Provide the (x, y) coordinate of the cell's center where the given text is located.  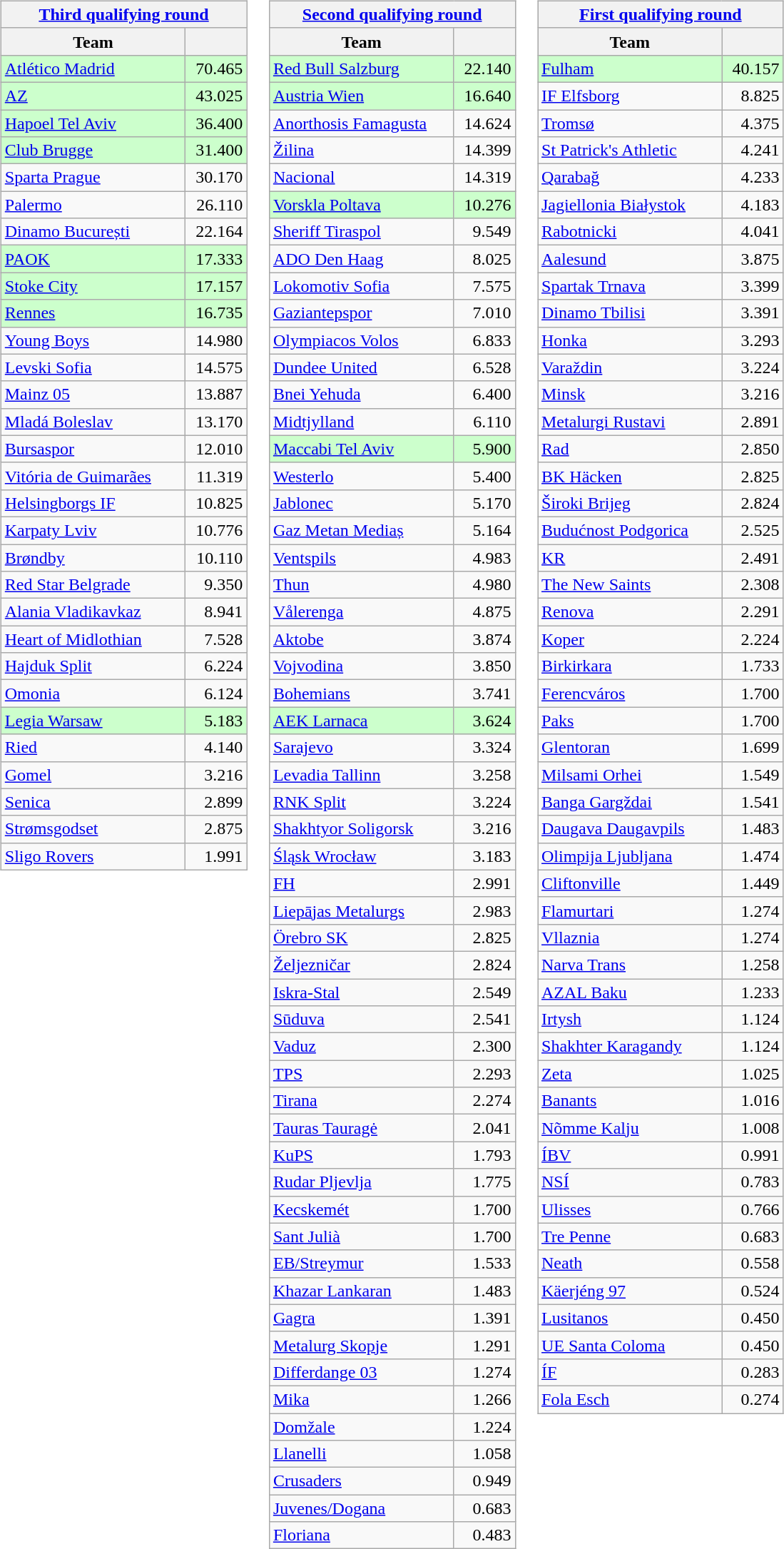
Crusaders (361, 1481)
14.399 (484, 151)
4.980 (484, 585)
PAOK (93, 259)
FH (361, 883)
Nõmme Kalju (631, 1128)
16.640 (484, 96)
EB/Streymur (361, 1264)
Glentoran (631, 748)
Liepājas Metalurgs (361, 910)
Milsami Orhei (631, 775)
14.980 (216, 340)
Neath (631, 1264)
Bursaspor (93, 449)
1.549 (753, 775)
Second qualifying round (392, 14)
Metalurg Skopje (361, 1345)
3.391 (753, 313)
Metalurgi Rustavi (631, 422)
8.825 (753, 96)
Tauras Tauragė (361, 1128)
Nacional (361, 178)
17.157 (216, 286)
Ferencváros (631, 694)
0.524 (753, 1291)
Dinamo București (93, 232)
Käerjéng 97 (631, 1291)
Omonia (93, 694)
Club Brugge (93, 151)
Shakhtyor Soligorsk (361, 829)
Tirana (361, 1101)
6.528 (484, 367)
4.140 (216, 748)
0.949 (484, 1481)
3.850 (484, 666)
4.041 (753, 232)
7.528 (216, 639)
1.533 (484, 1264)
Bohemians (361, 694)
Mainz 05 (93, 395)
Hajduk Split (93, 666)
5.183 (216, 721)
Rabotnicki (631, 232)
Midtjylland (361, 422)
Rennes (93, 313)
36.400 (216, 123)
Narva Trans (631, 965)
8.941 (216, 612)
Levski Sofia (93, 367)
Sant Julià (361, 1236)
Maccabi Tel Aviv (361, 449)
Qarabağ (631, 178)
70.465 (216, 68)
AEK Larnaca (361, 721)
0.283 (753, 1372)
0.991 (753, 1155)
0.766 (753, 1209)
0.558 (753, 1264)
St Patrick's Athletic (631, 151)
1.233 (753, 992)
1.991 (216, 856)
Varaždin (631, 367)
0.483 (484, 1535)
1.258 (753, 965)
Sparta Prague (93, 178)
Thun (361, 585)
6.110 (484, 422)
1.291 (484, 1345)
Gomel (93, 775)
2.293 (484, 1074)
Lusitanos (631, 1318)
22.164 (216, 232)
2.041 (484, 1128)
Renova (631, 612)
Strømsgodset (93, 829)
16.735 (216, 313)
Fulham (631, 68)
Honka (631, 340)
Bnei Yehuda (361, 395)
Olimpija Ljubljana (631, 856)
Khazar Lankaran (361, 1291)
Third qualifying round (124, 14)
2.850 (753, 449)
Jagiellonia Białystok (631, 205)
Juvenes/Dogana (361, 1508)
1.224 (484, 1426)
Brøndby (93, 557)
6.400 (484, 395)
Senica (93, 802)
6.124 (216, 694)
Vorskla Poltava (361, 205)
9.549 (484, 232)
RNK Split (361, 802)
Red Bull Salzburg (361, 68)
17.333 (216, 259)
Heart of Midlothian (93, 639)
Alania Vladikavkaz (93, 612)
10.825 (216, 503)
ADO Den Haag (361, 259)
Gagra (361, 1318)
Banga Gargždai (631, 802)
BK Häcken (631, 476)
3.183 (484, 856)
Floriana (361, 1535)
1.016 (753, 1101)
3.874 (484, 639)
8.025 (484, 259)
UE Santa Coloma (631, 1345)
14.575 (216, 367)
Dinamo Tbilisi (631, 313)
10.776 (216, 530)
Žilina (361, 151)
6.224 (216, 666)
Cliftonville (631, 883)
3.624 (484, 721)
4.233 (753, 178)
Tre Penne (631, 1236)
1.733 (753, 666)
1.391 (484, 1318)
Hapoel Tel Aviv (93, 123)
Mladá Boleslav (93, 422)
14.624 (484, 123)
Aktobe (361, 639)
4.375 (753, 123)
0.783 (753, 1182)
2.541 (484, 1020)
Sarajevo (361, 748)
Ventspils (361, 557)
Iskra-Stal (361, 992)
12.010 (216, 449)
2.991 (484, 883)
NSÍ (631, 1182)
Budućnost Podgorica (631, 530)
Široki Brijeg (631, 503)
2.899 (216, 802)
2.291 (753, 612)
Austria Wien (361, 96)
Lokomotiv Sofia (361, 286)
31.400 (216, 151)
Banants (631, 1101)
1.474 (753, 856)
Jablonec (361, 503)
30.170 (216, 178)
5.900 (484, 449)
2.891 (753, 422)
Rudar Pljevlja (361, 1182)
Differdange 03 (361, 1372)
1.449 (753, 883)
3.399 (753, 286)
3.324 (484, 748)
10.276 (484, 205)
Flamurtari (631, 910)
ÍF (631, 1372)
Śląsk Wrocław (361, 856)
Daugava Daugavpils (631, 829)
4.241 (753, 151)
Vitória de Guimarães (93, 476)
Sūduva (361, 1020)
1.266 (484, 1399)
5.400 (484, 476)
1.541 (753, 802)
Karpaty Lviv (93, 530)
3.875 (753, 259)
9.350 (216, 585)
5.164 (484, 530)
6.833 (484, 340)
Sheriff Tiraspol (361, 232)
2.300 (484, 1047)
Dundee United (361, 367)
TPS (361, 1074)
Vaduz (361, 1047)
KR (631, 557)
Mika (361, 1399)
Gaz Metan Mediaș (361, 530)
Birkirkara (631, 666)
Ulisses (631, 1209)
3.741 (484, 694)
Sligo Rovers (93, 856)
Young Boys (93, 340)
Levadia Tallinn (361, 775)
Paks (631, 721)
Red Star Belgrade (93, 585)
IF Elfsborg (631, 96)
Örebro SK (361, 938)
13.170 (216, 422)
Anorthosis Famagusta (361, 123)
Spartak Trnava (631, 286)
3.293 (753, 340)
13.887 (216, 395)
2.875 (216, 829)
5.170 (484, 503)
Atlético Madrid (93, 68)
2.308 (753, 585)
1.699 (753, 748)
Rad (631, 449)
KuPS (361, 1155)
Tromsø (631, 123)
1.775 (484, 1182)
4.983 (484, 557)
Vojvodina (361, 666)
Minsk (631, 395)
2.491 (753, 557)
4.183 (753, 205)
2.274 (484, 1101)
4.875 (484, 612)
11.319 (216, 476)
Shakhter Karagandy (631, 1047)
3.258 (484, 775)
14.319 (484, 178)
Palermo (93, 205)
Gaziantepspor (361, 313)
The New Saints (631, 585)
Koper (631, 639)
10.110 (216, 557)
2.983 (484, 910)
26.110 (216, 205)
Stoke City (93, 286)
Westerlo (361, 476)
Ried (93, 748)
Irtysh (631, 1020)
Olympiacos Volos (361, 340)
1.793 (484, 1155)
2.549 (484, 992)
Vllaznia (631, 938)
Legia Warsaw (93, 721)
1.008 (753, 1128)
40.157 (753, 68)
Željezničar (361, 965)
ÍBV (631, 1155)
Zeta (631, 1074)
Helsingborgs IF (93, 503)
2.224 (753, 639)
AZAL Baku (631, 992)
2.525 (753, 530)
AZ (93, 96)
First qualifying round (661, 14)
7.010 (484, 313)
1.058 (484, 1454)
1.025 (753, 1074)
Aalesund (631, 259)
7.575 (484, 286)
0.274 (753, 1399)
22.140 (484, 68)
Llanelli (361, 1454)
Domžale (361, 1426)
43.025 (216, 96)
Vålerenga (361, 612)
Kecskemét (361, 1209)
Fola Esch (631, 1399)
